From the cell containing the given text, extract its center point as (x, y) coordinate. 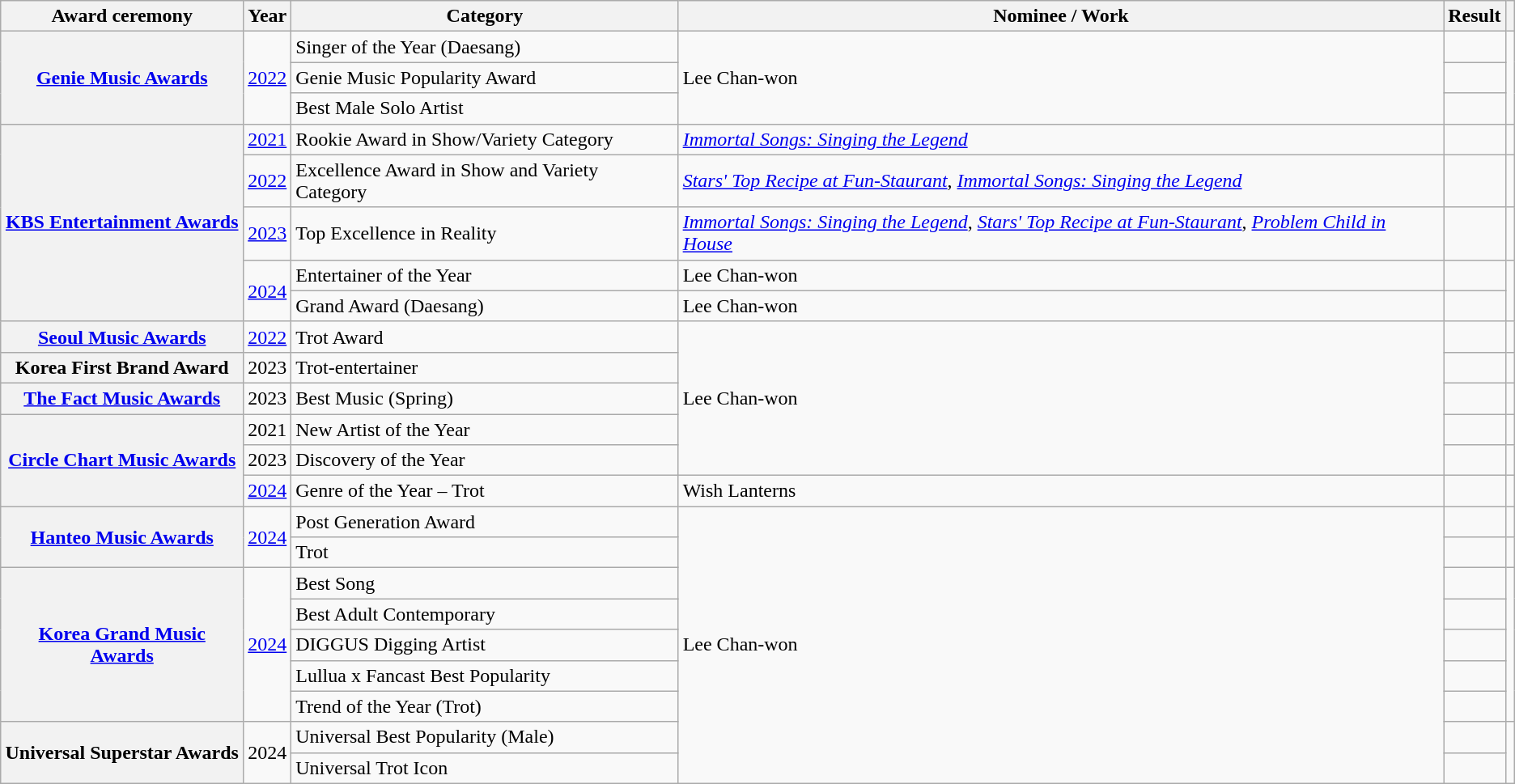
Award ceremony (122, 16)
Genre of the Year – Trot (485, 491)
Stars' Top Recipe at Fun-Staurant, Immortal Songs: Singing the Legend (1061, 181)
Universal Trot Icon (485, 768)
Circle Chart Music Awards (122, 460)
Discovery of the Year (485, 460)
DIGGUS Digging Artist (485, 645)
Universal Best Popularity (Male) (485, 737)
The Fact Music Awards (122, 398)
Best Song (485, 583)
Singer of the Year (Daesang) (485, 47)
Rookie Award in Show/Variety Category (485, 139)
Korea First Brand Award (122, 367)
Result (1475, 16)
Post Generation Award (485, 522)
Hanteo Music Awards (122, 537)
Year (267, 16)
Trot Award (485, 337)
Universal Superstar Awards (122, 752)
Best Adult Contemporary (485, 614)
Excellence Award in Show and Variety Category (485, 181)
Trot (485, 553)
Korea Grand Music Awards (122, 645)
Grand Award (Daesang) (485, 306)
Entertainer of the Year (485, 275)
Top Excellence in Reality (485, 233)
Genie Music Awards (122, 78)
Best Music (Spring) (485, 398)
Seoul Music Awards (122, 337)
Category (485, 16)
Nominee / Work (1061, 16)
Wish Lanterns (1061, 491)
Trend of the Year (Trot) (485, 706)
Immortal Songs: Singing the Legend, Stars' Top Recipe at Fun-Staurant, Problem Child in House (1061, 233)
Trot-entertainer (485, 367)
New Artist of the Year (485, 430)
KBS Entertainment Awards (122, 222)
Best Male Solo Artist (485, 108)
Genie Music Popularity Award (485, 78)
Lullua x Fancast Best Popularity (485, 676)
Immortal Songs: Singing the Legend (1061, 139)
